Return [X, Y] of the center of cell containing provided text 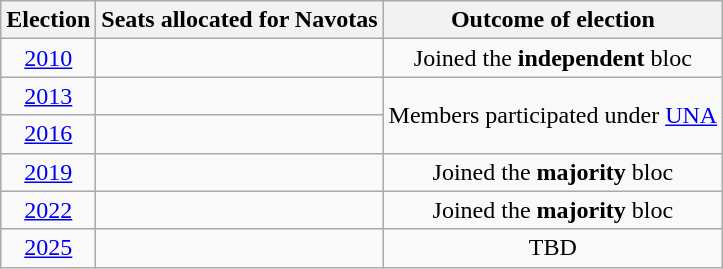
2025 [48, 248]
2022 [48, 210]
2010 [48, 58]
Members participated under UNA [553, 115]
TBD [553, 248]
2019 [48, 172]
Joined the independent bloc [553, 58]
Outcome of election [553, 20]
2016 [48, 134]
Seats allocated for Navotas [240, 20]
2013 [48, 96]
Election [48, 20]
